Scan for the cell matching the given text and deliver its (x, y) coordinate at center. 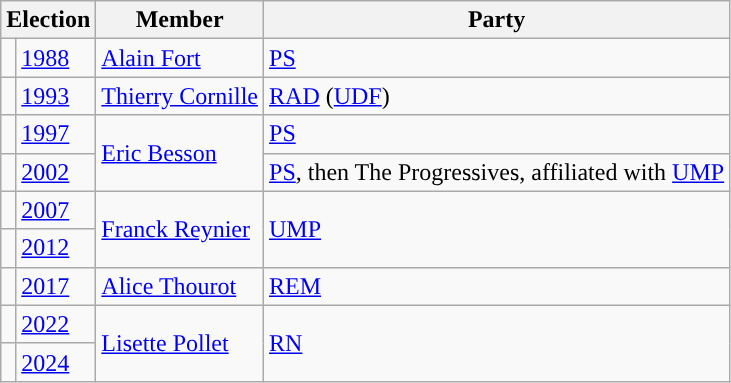
2012 (56, 248)
2002 (56, 172)
2007 (56, 210)
Party (497, 20)
1988 (56, 58)
REM (497, 286)
Franck Reynier (180, 229)
2022 (56, 324)
1993 (56, 96)
1997 (56, 134)
Alain Fort (180, 58)
Alice Thourot (180, 286)
RN (497, 343)
Eric Besson (180, 153)
Election (48, 20)
RAD (UDF) (497, 96)
2017 (56, 286)
Thierry Cornille (180, 96)
Member (180, 20)
Lisette Pollet (180, 343)
UMP (497, 229)
PS, then The Progressives, affiliated with UMP (497, 172)
2024 (56, 362)
